Search for the cell housing the specified text and yield its [x, y] center coordinate. 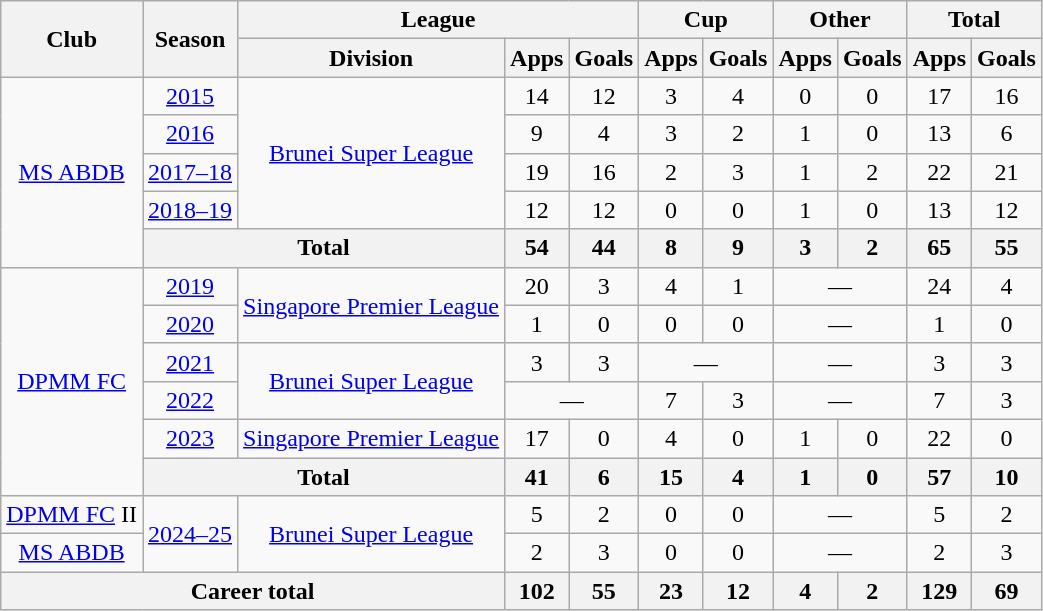
102 [537, 591]
57 [939, 477]
41 [537, 477]
14 [537, 96]
44 [604, 248]
20 [537, 286]
129 [939, 591]
19 [537, 172]
Career total [253, 591]
Season [190, 39]
Division [372, 58]
2020 [190, 324]
69 [1007, 591]
2022 [190, 400]
2023 [190, 438]
2015 [190, 96]
24 [939, 286]
2016 [190, 134]
10 [1007, 477]
DPMM FC II [72, 515]
Cup [706, 20]
Club [72, 39]
54 [537, 248]
2018–19 [190, 210]
65 [939, 248]
2017–18 [190, 172]
21 [1007, 172]
23 [671, 591]
DPMM FC [72, 381]
15 [671, 477]
League [438, 20]
2024–25 [190, 534]
Other [840, 20]
8 [671, 248]
2021 [190, 362]
2019 [190, 286]
